From the cell containing the given text, extract its center point as (x, y) coordinate. 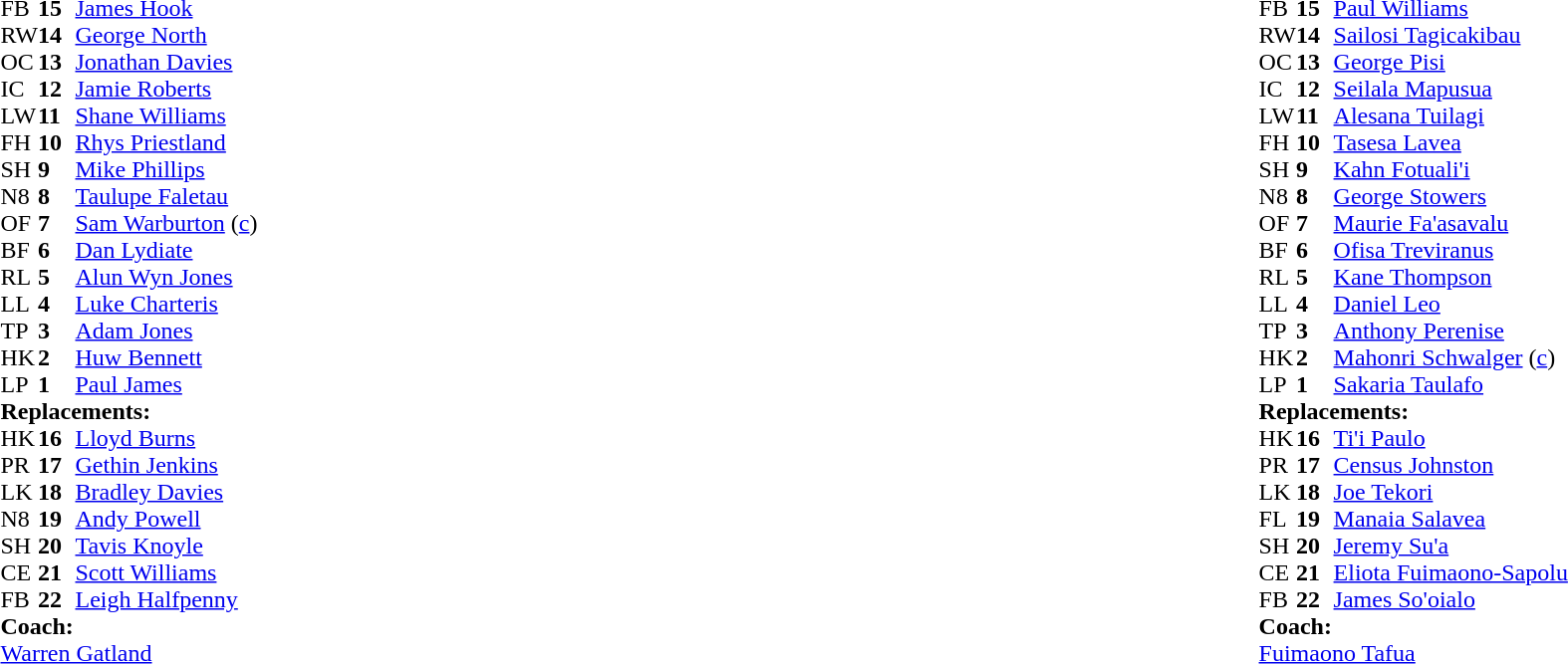
Census Johnston (1450, 466)
Seilala Mapusua (1450, 90)
Kahn Fotuali'i (1450, 169)
Ti'i Paulo (1450, 438)
Alun Wyn Jones (167, 277)
Maurie Fa'asavalu (1450, 223)
Tasesa Lavea (1450, 143)
Jamie Roberts (167, 90)
Mike Phillips (167, 169)
Eliota Fuimaono-Sapolu (1450, 573)
Paul James (167, 384)
Daniel Leo (1450, 305)
Sam Warburton (c) (167, 223)
Sakaria Taulafo (1450, 384)
Bradley Davies (167, 492)
Scott Williams (167, 573)
George North (167, 36)
Leigh Halfpenny (167, 599)
James So'oialo (1450, 599)
Luke Charteris (167, 305)
Tavis Knoyle (167, 546)
Anthony Perenise (1450, 331)
Jeremy Su'a (1450, 546)
Jonathan Davies (167, 62)
FL (1278, 520)
George Pisi (1450, 62)
Dan Lydiate (167, 251)
Huw Bennett (167, 358)
Taulupe Faletau (167, 197)
Rhys Priestland (167, 143)
Alesana Tuilagi (1450, 115)
Adam Jones (167, 331)
Gethin Jenkins (167, 466)
Kane Thompson (1450, 277)
Mahonri Schwalger (c) (1450, 358)
Sailosi Tagicakibau (1450, 36)
Joe Tekori (1450, 492)
Manaia Salavea (1450, 520)
Ofisa Treviranus (1450, 251)
George Stowers (1450, 197)
Andy Powell (167, 520)
Lloyd Burns (167, 438)
Shane Williams (167, 115)
